Detect which cell encompasses the target text, then output its [X, Y] center coordinate. 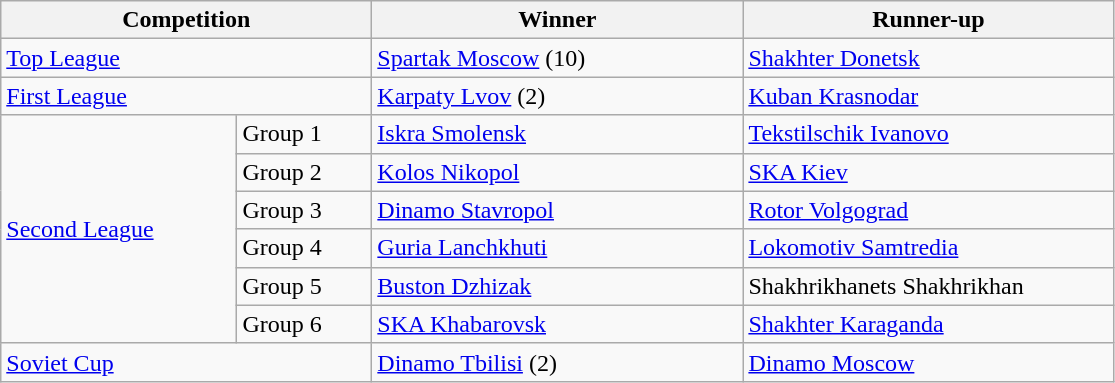
Lokomotiv Samtredia [928, 248]
Dinamo Moscow [928, 362]
Group 3 [304, 210]
Top League [186, 58]
Group 6 [304, 324]
SKA Kiev [928, 172]
Group 2 [304, 172]
Iskra Smolensk [558, 134]
Shakhter Karaganda [928, 324]
Kolos Nikopol [558, 172]
Spartak Moscow (10) [558, 58]
Runner-up [928, 20]
Group 1 [304, 134]
Soviet Cup [186, 362]
Guria Lanchkhuti [558, 248]
Group 4 [304, 248]
Dinamo Stavropol [558, 210]
First League [186, 96]
Dinamo Tbilisi (2) [558, 362]
Winner [558, 20]
Shakhter Donetsk [928, 58]
Group 5 [304, 286]
Kuban Krasnodar [928, 96]
Shakhrikhanets Shakhrikhan [928, 286]
Karpaty Lvov (2) [558, 96]
Buston Dzhizak [558, 286]
Competition [186, 20]
Rotor Volgograd [928, 210]
Second League [119, 229]
Tekstilschik Ivanovo [928, 134]
SKA Khabarovsk [558, 324]
